Find where the given text appears and provide that cell's center as [x, y] coordinate. 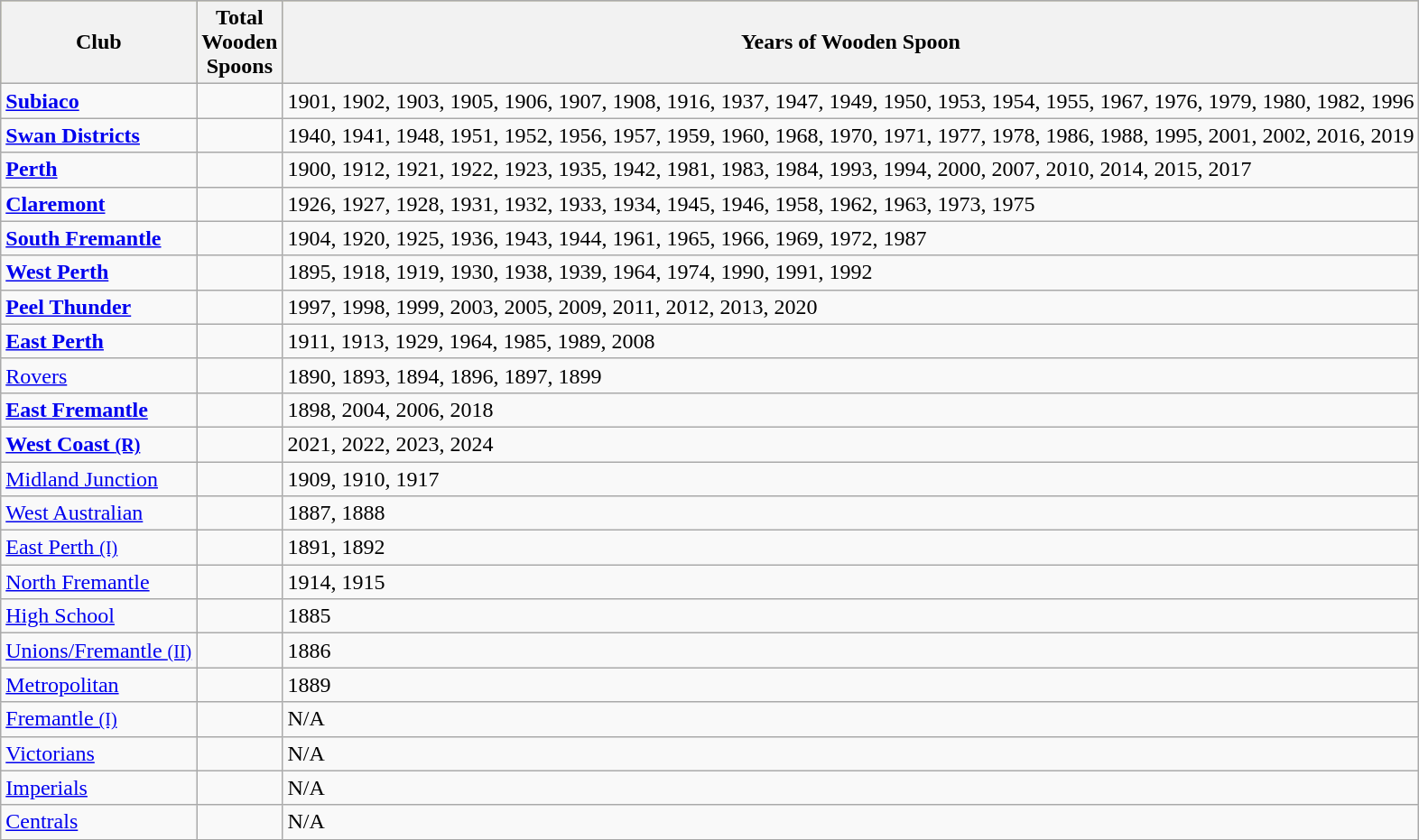
Fremantle (I) [99, 719]
North Fremantle [99, 582]
East Fremantle [99, 410]
Midland Junction [99, 479]
Years of Wooden Spoon [850, 42]
Centrals [99, 822]
1900, 1912, 1921, 1922, 1923, 1935, 1942, 1981, 1983, 1984, 1993, 1994, 2000, 2007, 2010, 2014, 2015, 2017 [850, 170]
West Perth [99, 272]
East Perth [99, 341]
Imperials [99, 788]
1895, 1918, 1919, 1930, 1938, 1939, 1964, 1974, 1990, 1991, 1992 [850, 272]
1914, 1915 [850, 582]
TotalWoodenSpoons [240, 42]
Perth [99, 170]
East Perth (I) [99, 548]
Claremont [99, 204]
1911, 1913, 1929, 1964, 1985, 1989, 2008 [850, 341]
Peel Thunder [99, 307]
1890, 1893, 1894, 1896, 1897, 1899 [850, 375]
South Fremantle [99, 238]
Club [99, 42]
1886 [850, 651]
High School [99, 616]
1926, 1927, 1928, 1931, 1932, 1933, 1934, 1945, 1946, 1958, 1962, 1963, 1973, 1975 [850, 204]
Unions/Fremantle (II) [99, 651]
Swan Districts [99, 135]
1891, 1892 [850, 548]
Metropolitan [99, 685]
Victorians [99, 753]
1997, 1998, 1999, 2003, 2005, 2009, 2011, 2012, 2013, 2020 [850, 307]
2021, 2022, 2023, 2024 [850, 444]
West Australian [99, 513]
Subiaco [99, 101]
1898, 2004, 2006, 2018 [850, 410]
Rovers [99, 375]
1901, 1902, 1903, 1905, 1906, 1907, 1908, 1916, 1937, 1947, 1949, 1950, 1953, 1954, 1955, 1967, 1976, 1979, 1980, 1982, 1996 [850, 101]
1887, 1888 [850, 513]
1904, 1920, 1925, 1936, 1943, 1944, 1961, 1965, 1966, 1969, 1972, 1987 [850, 238]
1940, 1941, 1948, 1951, 1952, 1956, 1957, 1959, 1960, 1968, 1970, 1971, 1977, 1978, 1986, 1988, 1995, 2001, 2002, 2016, 2019 [850, 135]
1889 [850, 685]
West Coast (R) [99, 444]
1885 [850, 616]
1909, 1910, 1917 [850, 479]
